Provide the (X, Y) coordinate of the cell's center where the given text is located.  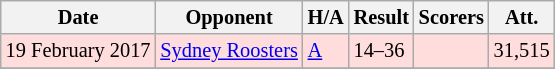
A (326, 51)
H/A (326, 17)
19 February 2017 (78, 51)
Date (78, 17)
14–36 (382, 51)
Opponent (228, 17)
Att. (522, 17)
Sydney Roosters (228, 51)
31,515 (522, 51)
Scorers (452, 17)
Result (382, 17)
